Extract the (x, y) coordinate from the center of the cell holding the provided text.  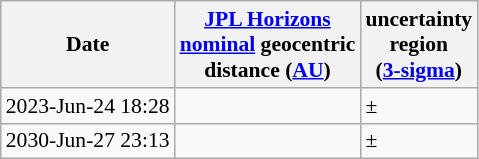
uncertaintyregion(3-sigma) (418, 44)
Date (88, 44)
2030-Jun-27 23:13 (88, 141)
JPL Horizonsnominal geocentricdistance (AU) (268, 44)
2023-Jun-24 18:28 (88, 106)
